Output the [x, y] coordinate of the center of the cell containing the given text.  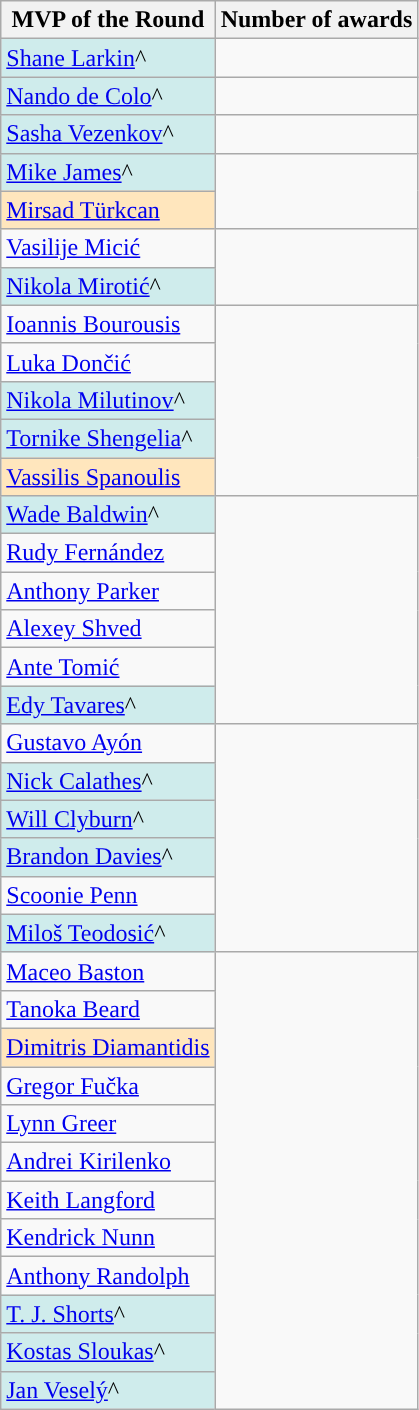
Nikola Milutinov^ [108, 400]
Scoonie Penn [108, 895]
Edy Tavares^ [108, 705]
Shane Larkin^ [108, 58]
Alexey Shved [108, 629]
Tanoka Beard [108, 1009]
Mirsad Türkcan [108, 210]
Brandon Davies^ [108, 857]
MVP of the Round [108, 20]
Wade Baldwin^ [108, 515]
Kostas Sloukas^ [108, 1352]
Will Clyburn^ [108, 819]
Tornike Shengelia^ [108, 438]
Miloš Teodosić^ [108, 933]
Mike James^ [108, 172]
Keith Langford [108, 1200]
T. J. Shorts^ [108, 1314]
Rudy Fernández [108, 553]
Vasilije Micić [108, 248]
Lynn Greer [108, 1124]
Nick Calathes^ [108, 781]
Nikola Mirotić^ [108, 286]
Jan Veselý^ [108, 1390]
Maceo Baston [108, 971]
Nando de Colo^ [108, 96]
Ante Tomić [108, 667]
Vassilis Spanoulis [108, 477]
Number of awards [316, 20]
Andrei Kirilenko [108, 1162]
Anthony Randolph [108, 1276]
Anthony Parker [108, 591]
Kendrick Nunn [108, 1238]
Luka Dončić [108, 362]
Gregor Fučka [108, 1085]
Gustavo Ayón [108, 743]
Ioannis Bourousis [108, 324]
Dimitris Diamantidis [108, 1047]
Sasha Vezenkov^ [108, 134]
